Provide the [x, y] coordinate of the cell's center where the given text is located.  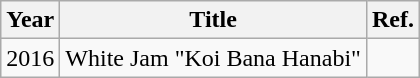
White Jam "Koi Bana Hanabi" [214, 58]
Title [214, 20]
Year [30, 20]
Ref. [392, 20]
2016 [30, 58]
